Detect which cell encompasses the target text, then output its [x, y] center coordinate. 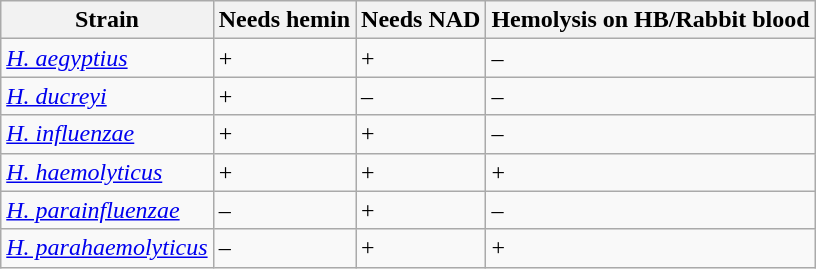
H. aegyptius [107, 58]
H. parainfluenzae [107, 210]
H. influenzae [107, 134]
Needs NAD [421, 20]
H. ducreyi [107, 96]
Needs hemin [284, 20]
Hemolysis on HB/Rabbit blood [650, 20]
Strain [107, 20]
H. haemolyticus [107, 172]
H. parahaemolyticus [107, 248]
